Locate the cell with the specified text and output its (x, y) center coordinate. 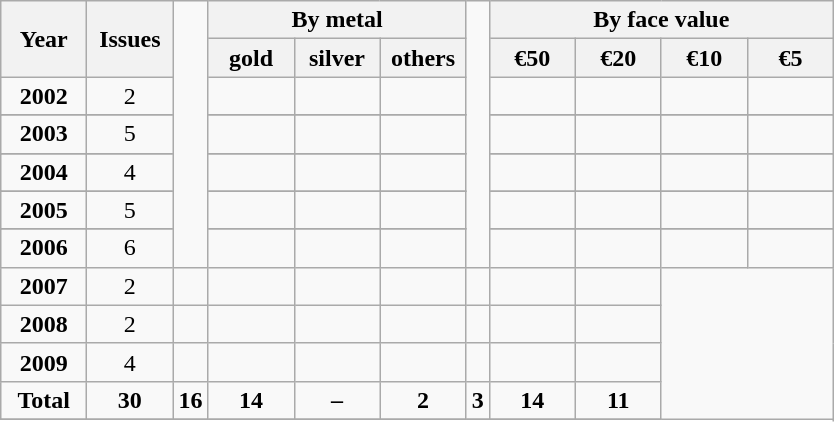
16 (190, 400)
2007 (44, 286)
3 (478, 400)
€50 (532, 58)
2006 (44, 248)
€5 (790, 58)
Total (44, 400)
silver (337, 58)
others (423, 58)
30 (130, 400)
6 (130, 248)
2004 (44, 172)
2002 (44, 96)
2003 (44, 134)
By face value (661, 20)
2009 (44, 362)
Year (44, 39)
2008 (44, 324)
€20 (618, 58)
Issues (130, 39)
gold (251, 58)
11 (618, 400)
– (337, 400)
2005 (44, 210)
€10 (704, 58)
By metal (337, 20)
